Search for the cell housing the specified text and yield its [x, y] center coordinate. 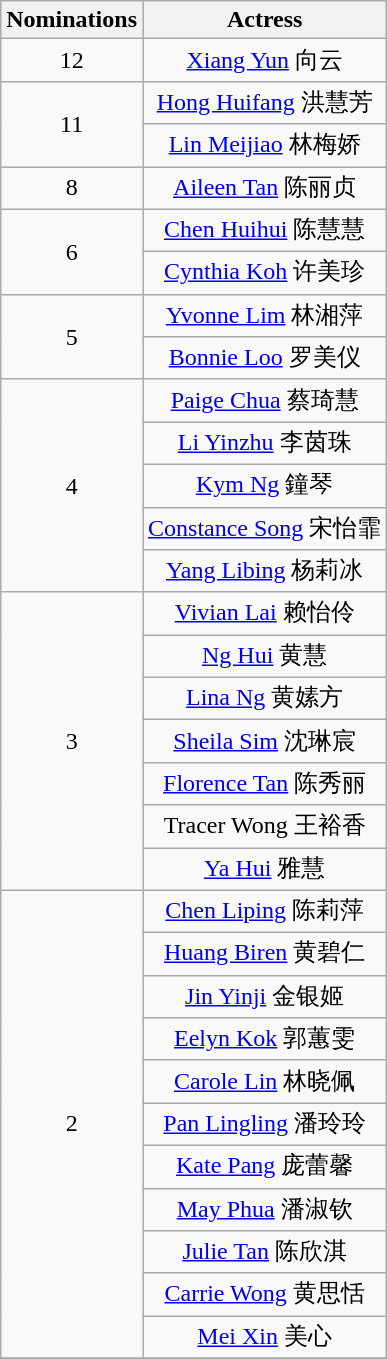
3 [72, 741]
Lina Ng 黄嫊方 [264, 698]
Sheila Sim 沈琳宸 [264, 742]
Bonnie Loo 罗美仪 [264, 358]
Eelyn Kok 郭蕙雯 [264, 1040]
Yang Libing 杨莉冰 [264, 572]
Jin Yinji 金银姬 [264, 996]
Carrie Wong 黄思恬 [264, 1294]
2 [72, 1124]
Tracer Wong 王裕香 [264, 826]
Julie Tan 陈欣淇 [264, 1252]
Florence Tan 陈秀丽 [264, 784]
Carole Lin 林晓佩 [264, 1082]
5 [72, 336]
Nominations [72, 20]
Xiang Yun 向云 [264, 60]
8 [72, 188]
6 [72, 252]
Actress [264, 20]
Ya Hui 雅慧 [264, 870]
Ng Hui 黄慧 [264, 656]
11 [72, 124]
12 [72, 60]
4 [72, 486]
Yvonne Lim 林湘萍 [264, 316]
Vivian Lai 赖怡伶 [264, 614]
Paige Chua 蔡琦慧 [264, 400]
Li Yinzhu 李茵珠 [264, 444]
Aileen Tan 陈丽贞 [264, 188]
Lin Meijiao 林梅娇 [264, 146]
Chen Huihui 陈慧慧 [264, 230]
Hong Huifang 洪慧芳 [264, 102]
Cynthia Koh 许美珍 [264, 274]
Kate Pang 庞蕾馨 [264, 1166]
Chen Liping 陈莉萍 [264, 912]
Huang Biren 黄碧仁 [264, 954]
Constance Song 宋怡霏 [264, 528]
Kym Ng 鐘琴 [264, 486]
Mei Xin 美心 [264, 1338]
May Phua 潘淑钦 [264, 1210]
Pan Lingling 潘玲玲 [264, 1124]
